Scan for the cell matching the given text and deliver its (X, Y) coordinate at center. 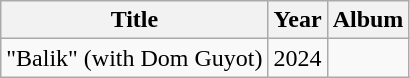
Album (368, 20)
2024 (298, 58)
Year (298, 20)
"Balik" (with Dom Guyot) (134, 58)
Title (134, 20)
